Output the [x, y] coordinate of the center of the cell containing the given text.  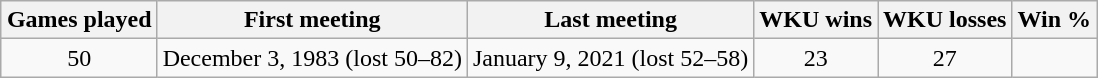
First meeting [312, 20]
27 [945, 58]
January 9, 2021 (lost 52–58) [610, 58]
WKU losses [945, 20]
Last meeting [610, 20]
December 3, 1983 (lost 50–82) [312, 58]
50 [79, 58]
WKU wins [816, 20]
23 [816, 58]
Games played [79, 20]
Win % [1054, 20]
